Capture the cell that displays the provided text and extract its (x, y) central coordinate. 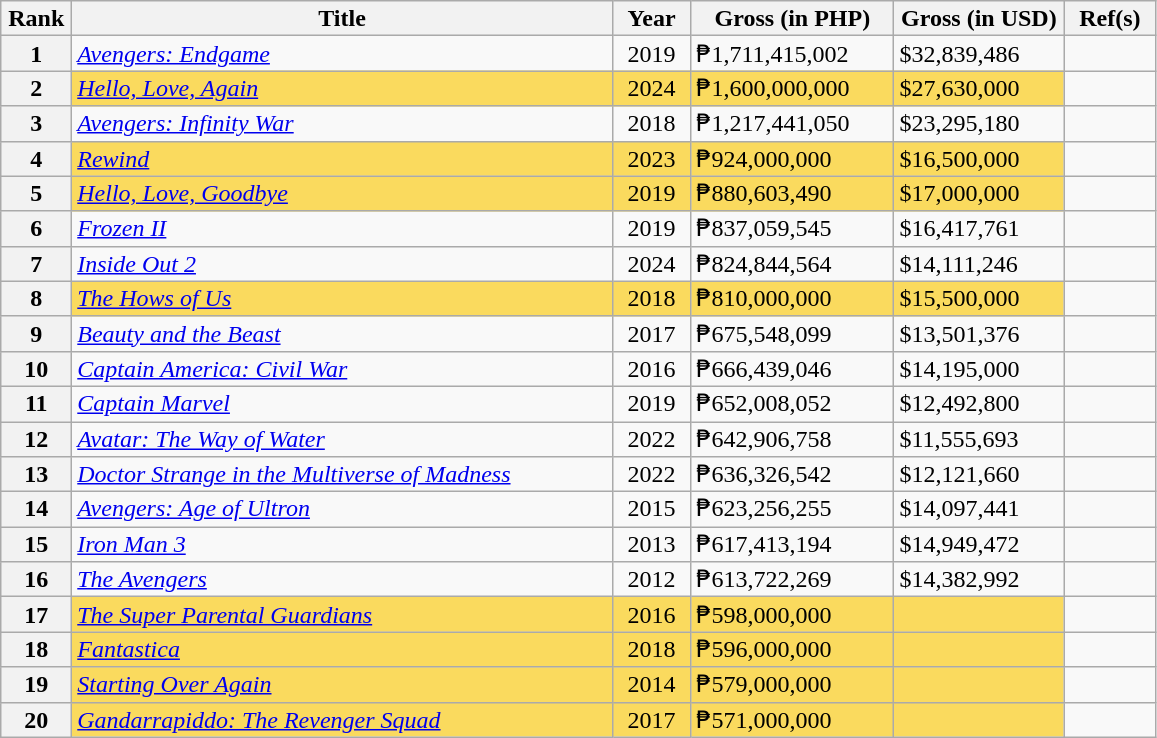
₱579,000,000 (792, 684)
Avengers: Infinity War (342, 124)
2012 (652, 580)
Gandarrapiddo: The Revenger Squad (342, 720)
₱613,722,269 (792, 580)
$13,501,376 (979, 334)
20 (36, 720)
Hello, Love, Again (342, 88)
14 (36, 510)
$17,000,000 (979, 194)
$14,111,246 (979, 264)
₱571,000,000 (792, 720)
₱642,906,758 (792, 440)
13 (36, 474)
₱1,600,000,000 (792, 88)
Avatar: The Way of Water (342, 440)
Rank (36, 18)
16 (36, 580)
12 (36, 440)
The Super Parental Guardians (342, 614)
₱880,603,490 (792, 194)
Year (652, 18)
Starting Over Again (342, 684)
Inside Out 2 (342, 264)
2015 (652, 510)
Avengers: Age of Ultron (342, 510)
2013 (652, 544)
17 (36, 614)
Fantastica (342, 650)
11 (36, 404)
Rewind (342, 158)
15 (36, 544)
₱596,000,000 (792, 650)
$16,500,000 (979, 158)
Gross (in PHP) (792, 18)
Gross (in USD) (979, 18)
Captain America: Civil War (342, 368)
$12,121,660 (979, 474)
₱837,059,545 (792, 228)
1 (36, 54)
₱617,413,194 (792, 544)
2023 (652, 158)
Hello, Love, Goodbye (342, 194)
₱810,000,000 (792, 298)
2014 (652, 684)
₱666,439,046 (792, 368)
7 (36, 264)
$27,630,000 (979, 88)
Frozen II (342, 228)
$12,492,800 (979, 404)
19 (36, 684)
6 (36, 228)
9 (36, 334)
4 (36, 158)
$11,555,693 (979, 440)
₱924,000,000 (792, 158)
5 (36, 194)
₱824,844,564 (792, 264)
$15,500,000 (979, 298)
$16,417,761 (979, 228)
₱636,326,542 (792, 474)
3 (36, 124)
₱1,711,415,002 (792, 54)
₱675,548,099 (792, 334)
Iron Man 3 (342, 544)
The Hows of Us (342, 298)
$14,195,000 (979, 368)
Ref(s) (1110, 18)
₱652,008,052 (792, 404)
$14,097,441 (979, 510)
₱1,217,441,050 (792, 124)
₱598,000,000 (792, 614)
Captain Marvel (342, 404)
Avengers: Endgame (342, 54)
The Avengers (342, 580)
10 (36, 368)
₱623,256,255 (792, 510)
8 (36, 298)
Doctor Strange in the Multiverse of Madness (342, 474)
$32,839,486 (979, 54)
$23,295,180 (979, 124)
$14,949,472 (979, 544)
Beauty and the Beast (342, 334)
2 (36, 88)
Title (342, 18)
$14,382,992 (979, 580)
18 (36, 650)
